Search for the cell housing the specified text and yield its [X, Y] center coordinate. 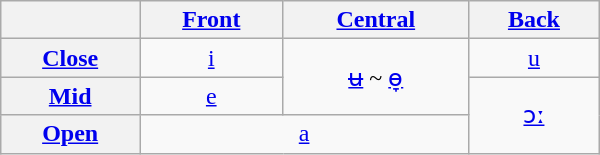
Central [376, 20]
ʉ ~ ɵ̞ [376, 77]
Front [212, 20]
Close [70, 58]
Back [534, 20]
Open [70, 134]
e [212, 96]
ɔː [534, 115]
a [304, 134]
u [534, 58]
i [212, 58]
Mid [70, 96]
